Scan for the cell matching the given text and deliver its (x, y) coordinate at center. 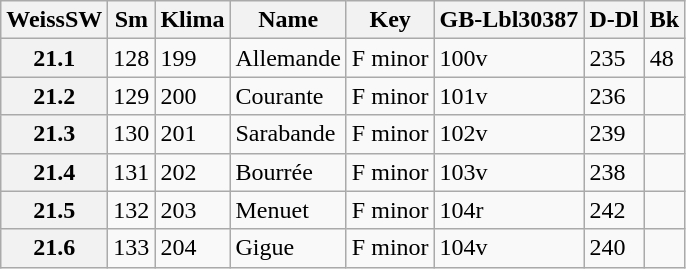
Name (288, 20)
240 (614, 248)
201 (192, 134)
202 (192, 172)
Gigue (288, 248)
200 (192, 96)
204 (192, 248)
Klima (192, 20)
21.6 (54, 248)
104r (509, 210)
133 (132, 248)
Courante (288, 96)
48 (664, 58)
21.5 (54, 210)
100v (509, 58)
132 (132, 210)
235 (614, 58)
236 (614, 96)
Sm (132, 20)
Bourrée (288, 172)
238 (614, 172)
203 (192, 210)
103v (509, 172)
102v (509, 134)
104v (509, 248)
Allemande (288, 58)
WeissSW (54, 20)
Bk (664, 20)
Key (390, 20)
239 (614, 134)
21.4 (54, 172)
21.1 (54, 58)
21.3 (54, 134)
Sarabande (288, 134)
129 (132, 96)
GB-Lbl30387 (509, 20)
D-Dl (614, 20)
199 (192, 58)
130 (132, 134)
131 (132, 172)
128 (132, 58)
101v (509, 96)
21.2 (54, 96)
Menuet (288, 210)
242 (614, 210)
